Pinpoint the cell where the given text exists, returning its [x, y] midpoint coordinate. 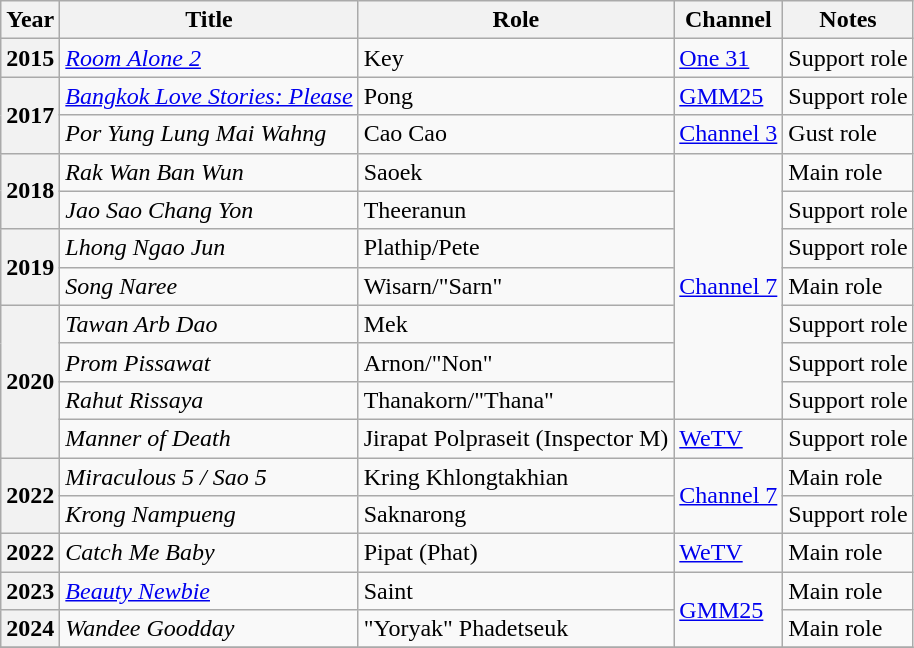
Title [209, 20]
Catch Me Baby [209, 553]
Tawan Arb Dao [209, 324]
Theeranun [516, 210]
Plathip/Pete [516, 248]
Saoek [516, 172]
Manner of Death [209, 438]
Prom Pissawat [209, 362]
Bangkok Love Stories: Please [209, 96]
Mek [516, 324]
Miraculous 5 / Sao 5 [209, 477]
Channel 3 [728, 134]
Pong [516, 96]
Wisarn/"Sarn" [516, 286]
Saknarong [516, 515]
Channel [728, 20]
Pipat (Phat) [516, 553]
Gust role [848, 134]
2017 [30, 115]
Thanakorn/"Thana" [516, 400]
Por Yung Lung Mai Wahng [209, 134]
Krong Nampueng [209, 515]
Year [30, 20]
2019 [30, 267]
Kring Khlongtakhian [516, 477]
"Yoryak" Phadetseuk [516, 629]
One 31 [728, 58]
Arnon/"Non" [516, 362]
2024 [30, 629]
2020 [30, 381]
Jirapat Polpraseit (Inspector M) [516, 438]
Key [516, 58]
2023 [30, 591]
Cao Cao [516, 134]
Room Alone 2 [209, 58]
Wandee Goodday [209, 629]
Rahut Rissaya [209, 400]
Lhong Ngao Jun [209, 248]
Role [516, 20]
Song Naree [209, 286]
Saint [516, 591]
2015 [30, 58]
Beauty Newbie [209, 591]
Notes [848, 20]
Jao Sao Chang Yon [209, 210]
Rak Wan Ban Wun [209, 172]
2018 [30, 191]
